Return the [x, y] coordinate for the center point of the cell that contains the specified text.  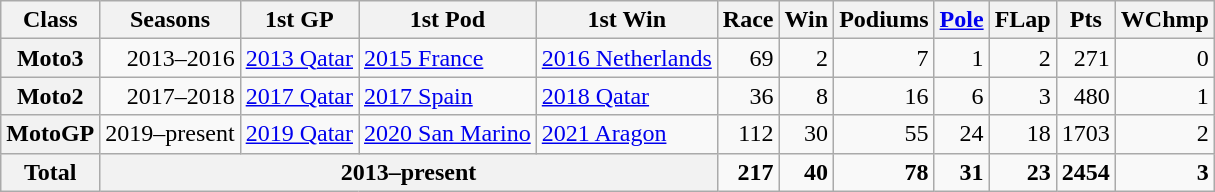
2454 [1086, 172]
MotoGP [50, 134]
69 [748, 58]
1703 [1086, 134]
Moto3 [50, 58]
2018 Qatar [626, 96]
Class [50, 20]
217 [748, 172]
2020 San Marino [448, 134]
1st Pod [448, 20]
Win [806, 20]
Moto2 [50, 96]
24 [962, 134]
2013–2016 [170, 58]
55 [884, 134]
2021 Aragon [626, 134]
23 [1022, 172]
2013–present [408, 172]
Podiums [884, 20]
271 [1086, 58]
78 [884, 172]
Pole [962, 20]
30 [806, 134]
2015 France [448, 58]
1st GP [299, 20]
2017 Spain [448, 96]
2013 Qatar [299, 58]
36 [748, 96]
16 [884, 96]
7 [884, 58]
1st Win [626, 20]
480 [1086, 96]
6 [962, 96]
18 [1022, 134]
0 [1164, 58]
2016 Netherlands [626, 58]
WChmp [1164, 20]
Pts [1086, 20]
FLap [1022, 20]
2019–present [170, 134]
Seasons [170, 20]
2019 Qatar [299, 134]
112 [748, 134]
2017–2018 [170, 96]
8 [806, 96]
2017 Qatar [299, 96]
40 [806, 172]
31 [962, 172]
Total [50, 172]
Race [748, 20]
